Provide the (X, Y) coordinate of the cell's center where the given text is located.  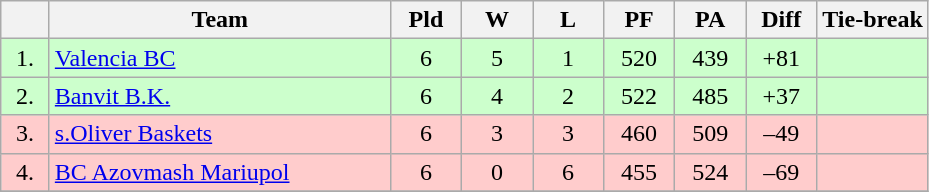
Banvit B.K. (220, 96)
4 (496, 96)
2. (26, 96)
522 (640, 96)
439 (710, 58)
L (568, 20)
Pld (426, 20)
0 (496, 172)
BC Azovmash Mariupol (220, 172)
–69 (782, 172)
Valencia BC (220, 58)
–49 (782, 134)
Team (220, 20)
s.Oliver Baskets (220, 134)
W (496, 20)
509 (710, 134)
+37 (782, 96)
PF (640, 20)
5 (496, 58)
1. (26, 58)
524 (710, 172)
1 (568, 58)
+81 (782, 58)
455 (640, 172)
520 (640, 58)
485 (710, 96)
4. (26, 172)
3. (26, 134)
460 (640, 134)
PA (710, 20)
Diff (782, 20)
2 (568, 96)
Tie-break (873, 20)
